From the cell containing the given text, extract its center point as (X, Y) coordinate. 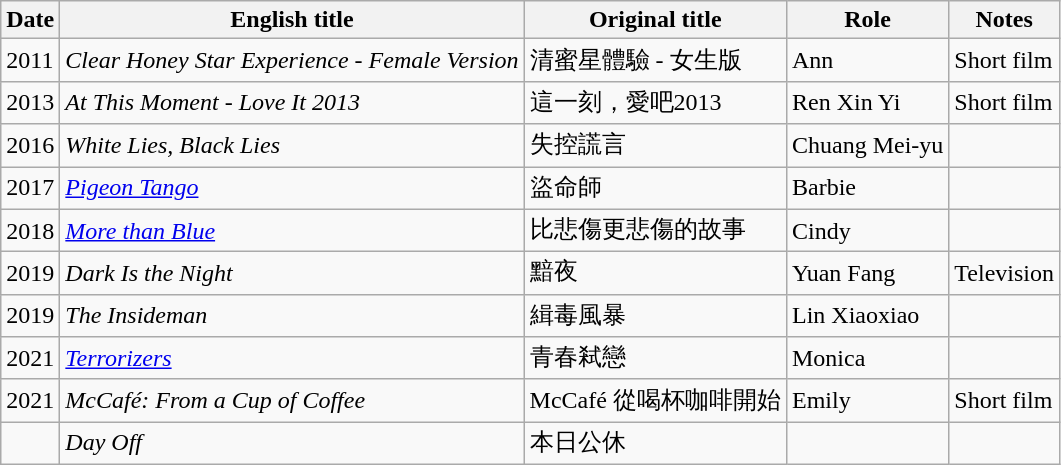
English title (292, 20)
Ann (867, 60)
More than Blue (292, 230)
盜命師 (655, 188)
Television (1004, 274)
緝毒風暴 (655, 316)
Barbie (867, 188)
Monica (867, 358)
Terrorizers (292, 358)
Pigeon Tango (292, 188)
Emily (867, 400)
Ren Xin Yi (867, 102)
2011 (30, 60)
2018 (30, 230)
本日公休 (655, 444)
The Insideman (292, 316)
2013 (30, 102)
黯夜 (655, 274)
At This Moment - Love It 2013 (292, 102)
Chuang Mei-yu (867, 146)
青春弒戀 (655, 358)
Role (867, 20)
這一刻，愛吧2013 (655, 102)
Original title (655, 20)
McCafé: From a Cup of Coffee (292, 400)
Date (30, 20)
White Lies, Black Lies (292, 146)
Notes (1004, 20)
Day Off (292, 444)
2017 (30, 188)
Yuan Fang (867, 274)
Clear Honey Star Experience - Female Version (292, 60)
Cindy (867, 230)
失控謊言 (655, 146)
Lin Xiaoxiao (867, 316)
2016 (30, 146)
比悲傷更悲傷的故事 (655, 230)
清蜜星體驗 - 女生版 (655, 60)
McCafé 從喝杯咖啡開始 (655, 400)
Dark Is the Night (292, 274)
